Extract the [x, y] coordinate from the center of the cell holding the provided text.  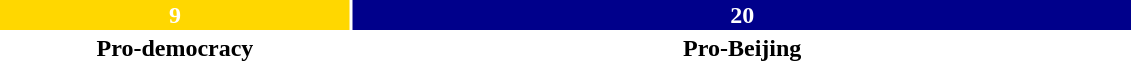
9 [175, 15]
